Return [X, Y] of the center of cell containing provided text 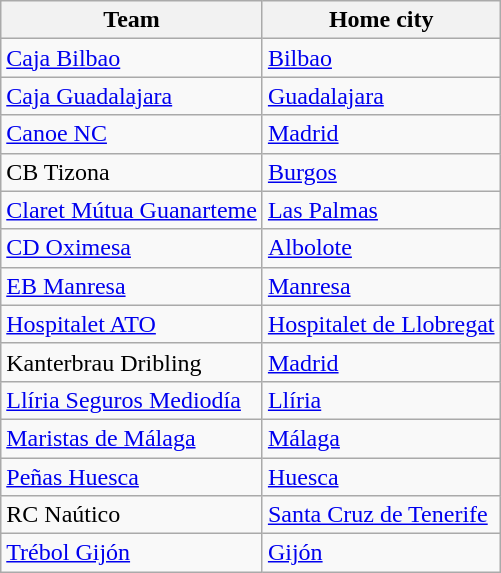
Llíria Seguros Mediodía [132, 400]
Santa Cruz de Tenerife [381, 515]
Las Palmas [381, 210]
Gijón [381, 553]
Huesca [381, 477]
CB Tizona [132, 172]
Hospitalet de Llobregat [381, 324]
Hospitalet ATO [132, 324]
Guadalajara [381, 96]
Málaga [381, 438]
Albolote [381, 248]
Trébol Gijón [132, 553]
Claret Mútua Guanarteme [132, 210]
CD Oximesa [132, 248]
Manresa [381, 286]
Caja Guadalajara [132, 96]
Kanterbrau Dribling [132, 362]
Llíria [381, 400]
Canoe NC [132, 134]
Bilbao [381, 58]
RC Naútico [132, 515]
Caja Bilbao [132, 58]
Peñas Huesca [132, 477]
Team [132, 20]
Burgos [381, 172]
Home city [381, 20]
Maristas de Málaga [132, 438]
EB Manresa [132, 286]
